Locate the cell with the specified text and output its [x, y] center coordinate. 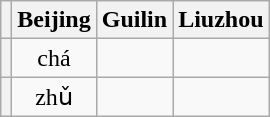
Guilin [134, 20]
Liuzhou [221, 20]
zhǔ [54, 97]
Beijing [54, 20]
chá [54, 58]
